Return the (X, Y) coordinate for the center point of the cell that contains the specified text.  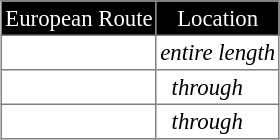
entire length (217, 52)
European Route (80, 18)
Location (217, 18)
